Pinpoint the cell where the given text exists, returning its (X, Y) midpoint coordinate. 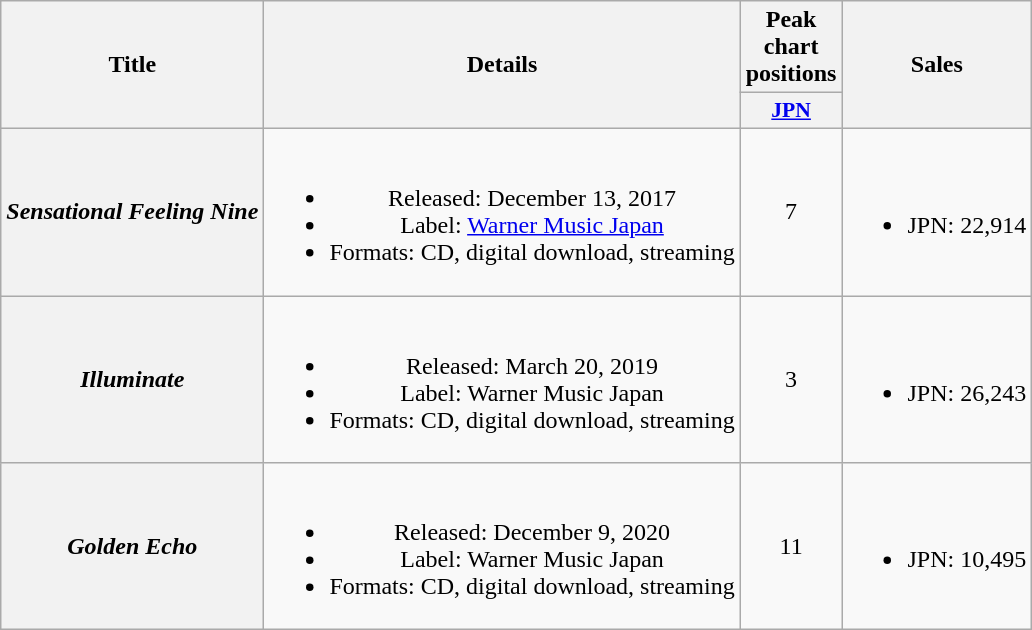
11 (791, 546)
Details (502, 65)
JPN: 22,914 (937, 212)
Title (132, 65)
Released: March 20, 2019Label: Warner Music JapanFormats: CD, digital download, streaming (502, 380)
Peak chart positions (791, 47)
JPN: 26,243 (937, 380)
Sensational Feeling Nine (132, 212)
7 (791, 212)
JPN (791, 111)
Illuminate (132, 380)
Sales (937, 65)
3 (791, 380)
Released: December 9, 2020 Label: Warner Music JapanFormats: CD, digital download, streaming (502, 546)
Released: December 13, 2017Label: Warner Music JapanFormats: CD, digital download, streaming (502, 212)
Golden Echo (132, 546)
JPN: 10,495 (937, 546)
